Detect which cell encompasses the target text, then output its (x, y) center coordinate. 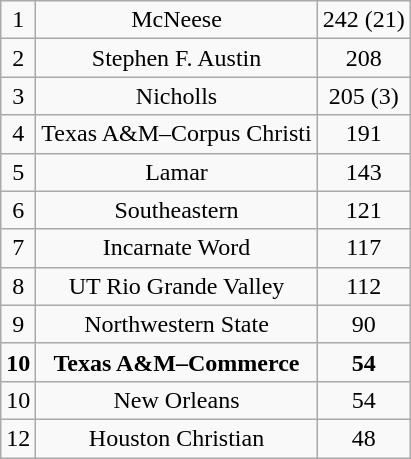
90 (364, 324)
12 (18, 438)
Incarnate Word (176, 248)
1 (18, 20)
Northwestern State (176, 324)
2 (18, 58)
191 (364, 134)
Lamar (176, 172)
7 (18, 248)
Southeastern (176, 210)
242 (21) (364, 20)
Nicholls (176, 96)
121 (364, 210)
9 (18, 324)
48 (364, 438)
112 (364, 286)
143 (364, 172)
Texas A&M–Corpus Christi (176, 134)
McNeese (176, 20)
208 (364, 58)
8 (18, 286)
UT Rio Grande Valley (176, 286)
117 (364, 248)
Texas A&M–Commerce (176, 362)
5 (18, 172)
Houston Christian (176, 438)
205 (3) (364, 96)
6 (18, 210)
New Orleans (176, 400)
Stephen F. Austin (176, 58)
4 (18, 134)
3 (18, 96)
